Detect which cell encompasses the target text, then output its [x, y] center coordinate. 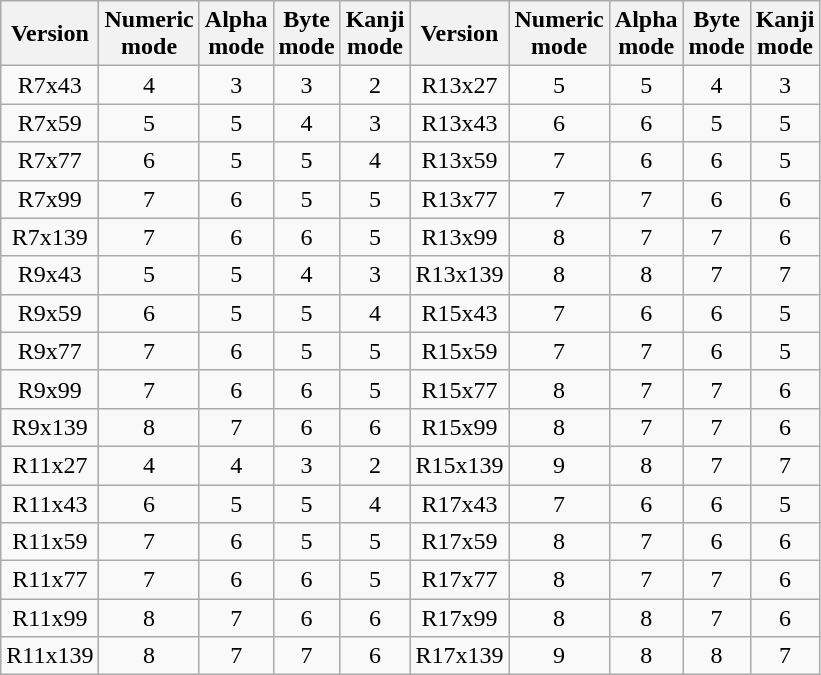
R15x43 [460, 313]
R15x77 [460, 389]
R15x139 [460, 465]
R11x77 [50, 580]
R13x77 [460, 199]
R11x59 [50, 542]
R7x43 [50, 85]
R17x59 [460, 542]
R13x99 [460, 237]
R9x139 [50, 427]
R13x27 [460, 85]
R11x27 [50, 465]
R9x59 [50, 313]
R7x77 [50, 161]
R17x139 [460, 656]
R9x99 [50, 389]
R17x99 [460, 618]
R7x99 [50, 199]
R13x59 [460, 161]
R9x77 [50, 351]
R13x43 [460, 123]
R17x43 [460, 503]
R11x99 [50, 618]
R11x139 [50, 656]
R15x99 [460, 427]
R9x43 [50, 275]
R13x139 [460, 275]
R11x43 [50, 503]
R17x77 [460, 580]
R7x59 [50, 123]
R7x139 [50, 237]
R15x59 [460, 351]
